Determine the (X, Y) coordinate at the center of the cell enclosing the given text.  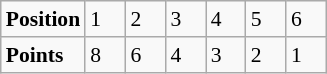
Points (43, 55)
5 (266, 19)
8 (105, 55)
Position (43, 19)
